Search for the cell housing the specified text and yield its (x, y) center coordinate. 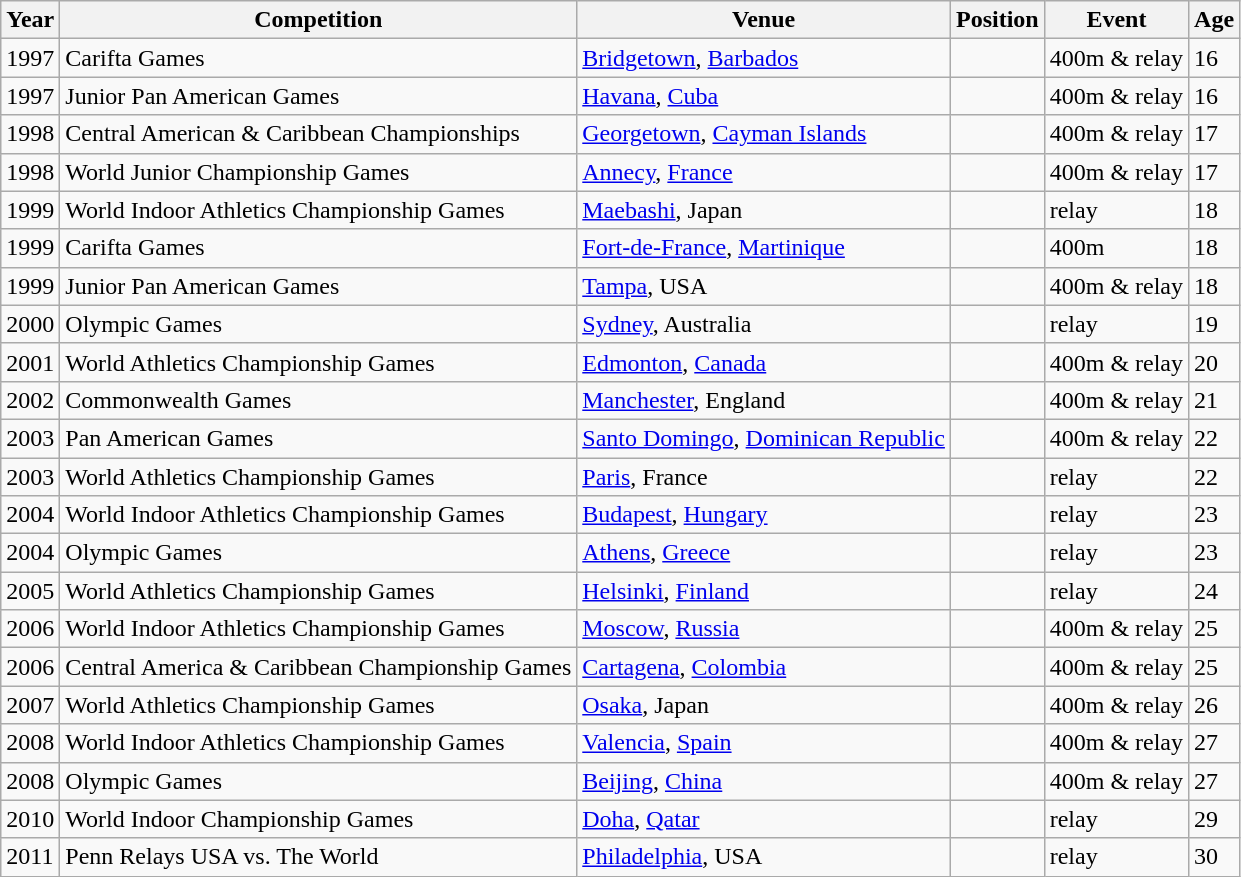
Doha, Qatar (764, 819)
Central American & Caribbean Championships (318, 134)
Osaka, Japan (764, 705)
Fort-de-France, Martinique (764, 248)
2001 (30, 362)
Santo Domingo, Dominican Republic (764, 438)
World Indoor Championship Games (318, 819)
Event (1116, 20)
Competition (318, 20)
Age (1214, 20)
Maebashi, Japan (764, 210)
Valencia, Spain (764, 743)
Georgetown, Cayman Islands (764, 134)
Paris, France (764, 477)
Bridgetown, Barbados (764, 58)
30 (1214, 857)
2005 (30, 591)
Annecy, France (764, 172)
Beijing, China (764, 781)
Havana, Cuba (764, 96)
2011 (30, 857)
Year (30, 20)
20 (1214, 362)
2000 (30, 324)
2010 (30, 819)
Central America & Caribbean Championship Games (318, 667)
Tampa, USA (764, 286)
29 (1214, 819)
Position (997, 20)
Budapest, Hungary (764, 515)
400m (1116, 248)
Athens, Greece (764, 553)
Moscow, Russia (764, 629)
2002 (30, 400)
Sydney, Australia (764, 324)
21 (1214, 400)
Cartagena, Colombia (764, 667)
24 (1214, 591)
Pan American Games (318, 438)
Philadelphia, USA (764, 857)
Edmonton, Canada (764, 362)
Manchester, England (764, 400)
World Junior Championship Games (318, 172)
Commonwealth Games (318, 400)
Venue (764, 20)
19 (1214, 324)
2007 (30, 705)
Penn Relays USA vs. The World (318, 857)
26 (1214, 705)
Helsinki, Finland (764, 591)
